Find where the given text appears and provide that cell's center as (X, Y) coordinate. 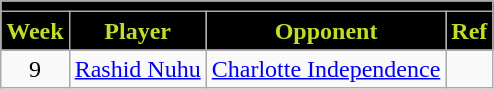
Charlotte Independence (326, 69)
Week (35, 31)
Player (138, 31)
Rashid Nuhu (138, 69)
Ref (470, 31)
9 (35, 69)
Opponent (326, 31)
